For the text-containing cell, return its midpoint in (X, Y) coordinate format. 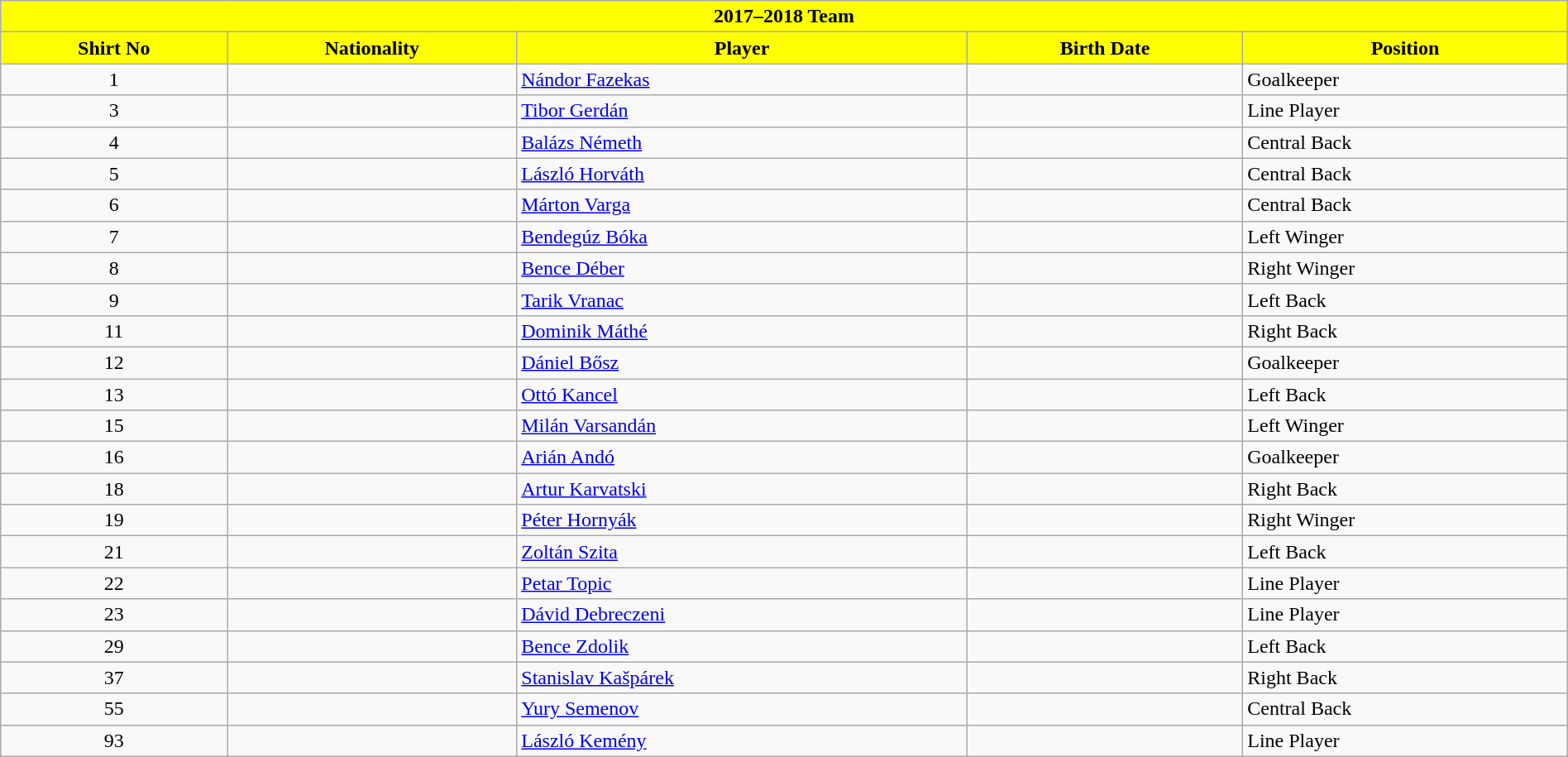
Bence Zdolik (743, 646)
13 (114, 395)
37 (114, 678)
4 (114, 142)
Nándor Fazekas (743, 79)
Shirt No (114, 48)
6 (114, 205)
22 (114, 583)
Dániel Bősz (743, 362)
Bence Déber (743, 268)
Zoltán Szita (743, 552)
7 (114, 237)
15 (114, 426)
Birth Date (1105, 48)
László Horváth (743, 174)
1 (114, 79)
5 (114, 174)
23 (114, 615)
Milán Varsandán (743, 426)
9 (114, 299)
21 (114, 552)
Artur Karvatski (743, 489)
3 (114, 111)
18 (114, 489)
Márton Varga (743, 205)
16 (114, 458)
2017–2018 Team (784, 17)
Dávid Debreczeni (743, 615)
László Kemény (743, 740)
Nationality (372, 48)
Arián Andó (743, 458)
Ottó Kancel (743, 395)
Bendegúz Bóka (743, 237)
19 (114, 520)
Stanislav Kašpárek (743, 678)
Tarik Vranac (743, 299)
Balázs Németh (743, 142)
Player (743, 48)
Yury Semenov (743, 709)
Dominik Máthé (743, 331)
12 (114, 362)
55 (114, 709)
8 (114, 268)
Petar Topic (743, 583)
Position (1406, 48)
Tibor Gerdán (743, 111)
Péter Hornyák (743, 520)
29 (114, 646)
93 (114, 740)
11 (114, 331)
